Pinpoint the cell where the given text exists, returning its (x, y) midpoint coordinate. 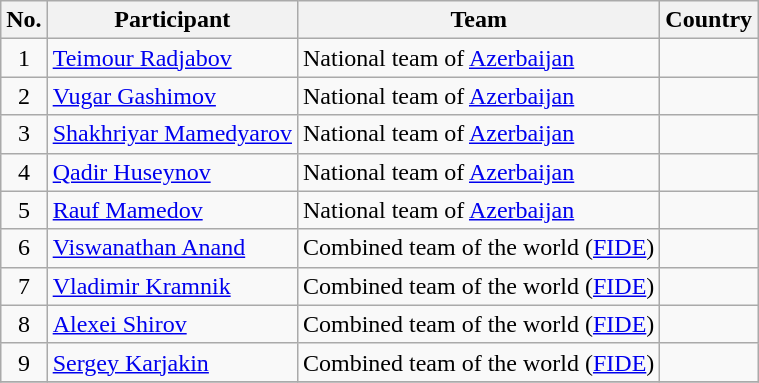
8 (24, 324)
Team (478, 20)
Qadir Huseynov (172, 172)
Shakhriyar Mamedyarov (172, 134)
3 (24, 134)
Country (709, 20)
Sergey Karjakin (172, 362)
2 (24, 96)
Participant (172, 20)
6 (24, 248)
1 (24, 58)
Alexei Shirov (172, 324)
Teimour Radjabov (172, 58)
Rauf Mamedov (172, 210)
Vugar Gashimov (172, 96)
5 (24, 210)
No. (24, 20)
9 (24, 362)
Viswanathan Anand (172, 248)
4 (24, 172)
7 (24, 286)
Vladimir Kramnik (172, 286)
